Determine the (X, Y) coordinate at the center of the cell enclosing the given text.  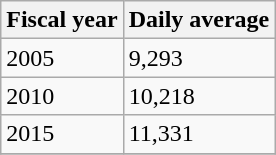
Fiscal year (62, 20)
11,331 (199, 134)
2010 (62, 96)
Daily average (199, 20)
2005 (62, 58)
2015 (62, 134)
9,293 (199, 58)
10,218 (199, 96)
